Determine the (X, Y) coordinate at the center of the cell enclosing the given text.  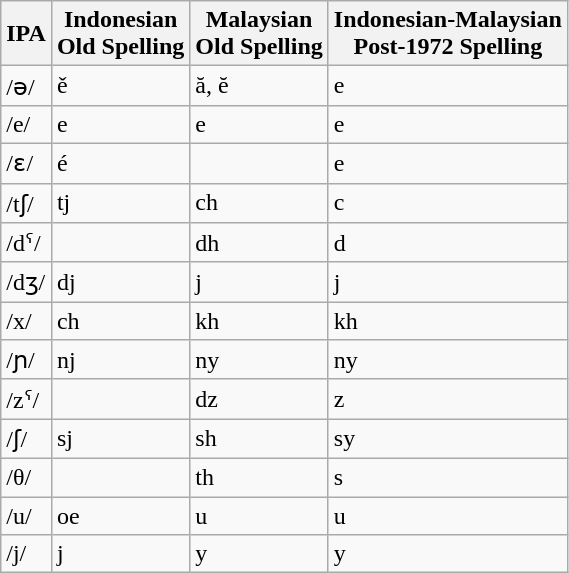
nj (120, 360)
z (448, 399)
sy (448, 439)
/x/ (26, 321)
d (448, 243)
/ɲ/ (26, 360)
th (259, 477)
/ə/ (26, 86)
IndonesianOld Spelling (120, 34)
dh (259, 243)
ă, ĕ (259, 86)
MalaysianOld Spelling (259, 34)
Indonesian-MalaysianPost-1972 Spelling (448, 34)
tj (120, 203)
/u/ (26, 515)
s (448, 477)
/ɛ/ (26, 163)
IPA (26, 34)
/ʃ/ (26, 439)
/dʒ/ (26, 282)
dj (120, 282)
/zˤ/ (26, 399)
/dˤ/ (26, 243)
/j/ (26, 554)
dz (259, 399)
/θ/ (26, 477)
c (448, 203)
/tʃ/ (26, 203)
/e/ (26, 124)
ě (120, 86)
sj (120, 439)
sh (259, 439)
é (120, 163)
oe (120, 515)
